Find where the given text appears and provide that cell's center as [X, Y] coordinate. 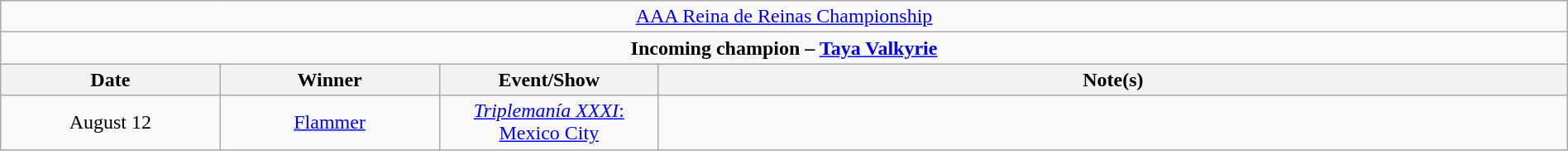
Note(s) [1113, 80]
Triplemanía XXXI: Mexico City [549, 123]
August 12 [111, 123]
Winner [329, 80]
Incoming champion – Taya Valkyrie [784, 48]
AAA Reina de Reinas Championship [784, 17]
Flammer [329, 123]
Event/Show [549, 80]
Date [111, 80]
